Locate the cell with the specified text and output its [X, Y] center coordinate. 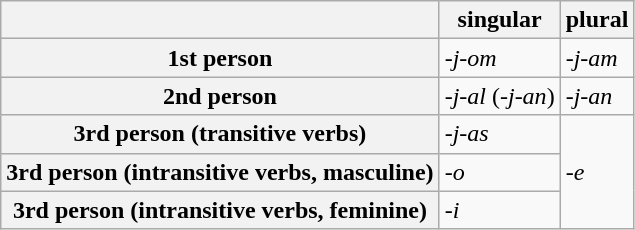
3rd person (transitive verbs) [220, 134]
2nd person [220, 96]
-j-om [500, 58]
singular [500, 20]
-j-as [500, 134]
-j-am [597, 58]
plural [597, 20]
-i [500, 210]
-j-al (-j-an) [500, 96]
1st person [220, 58]
3rd person (intransitive verbs, feminine) [220, 210]
-e [597, 172]
-o [500, 172]
3rd person (intransitive verbs, masculine) [220, 172]
-j-an [597, 96]
